Capture the cell that displays the provided text and extract its (x, y) central coordinate. 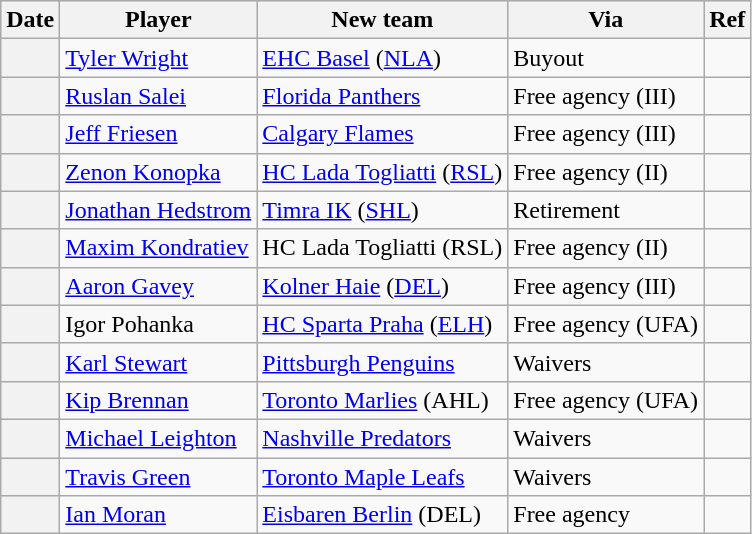
Pittsburgh Penguins (382, 362)
HC Sparta Praha (ELH) (382, 324)
Timra IK (SHL) (382, 210)
Aaron Gavey (158, 286)
Jeff Friesen (158, 134)
Kip Brennan (158, 400)
Travis Green (158, 477)
New team (382, 20)
Via (606, 20)
Toronto Marlies (AHL) (382, 400)
Michael Leighton (158, 438)
Calgary Flames (382, 134)
Zenon Konopka (158, 172)
EHC Basel (NLA) (382, 58)
Tyler Wright (158, 58)
Maxim Kondratiev (158, 248)
Free agency (606, 515)
Kolner Haie (DEL) (382, 286)
Toronto Maple Leafs (382, 477)
Ref (728, 20)
Florida Panthers (382, 96)
Karl Stewart (158, 362)
Jonathan Hedstrom (158, 210)
Ruslan Salei (158, 96)
Date (30, 20)
Nashville Predators (382, 438)
Igor Pohanka (158, 324)
Eisbaren Berlin (DEL) (382, 515)
Player (158, 20)
Buyout (606, 58)
Retirement (606, 210)
Ian Moran (158, 515)
